Find where the given text appears and provide that cell's center as [X, Y] coordinate. 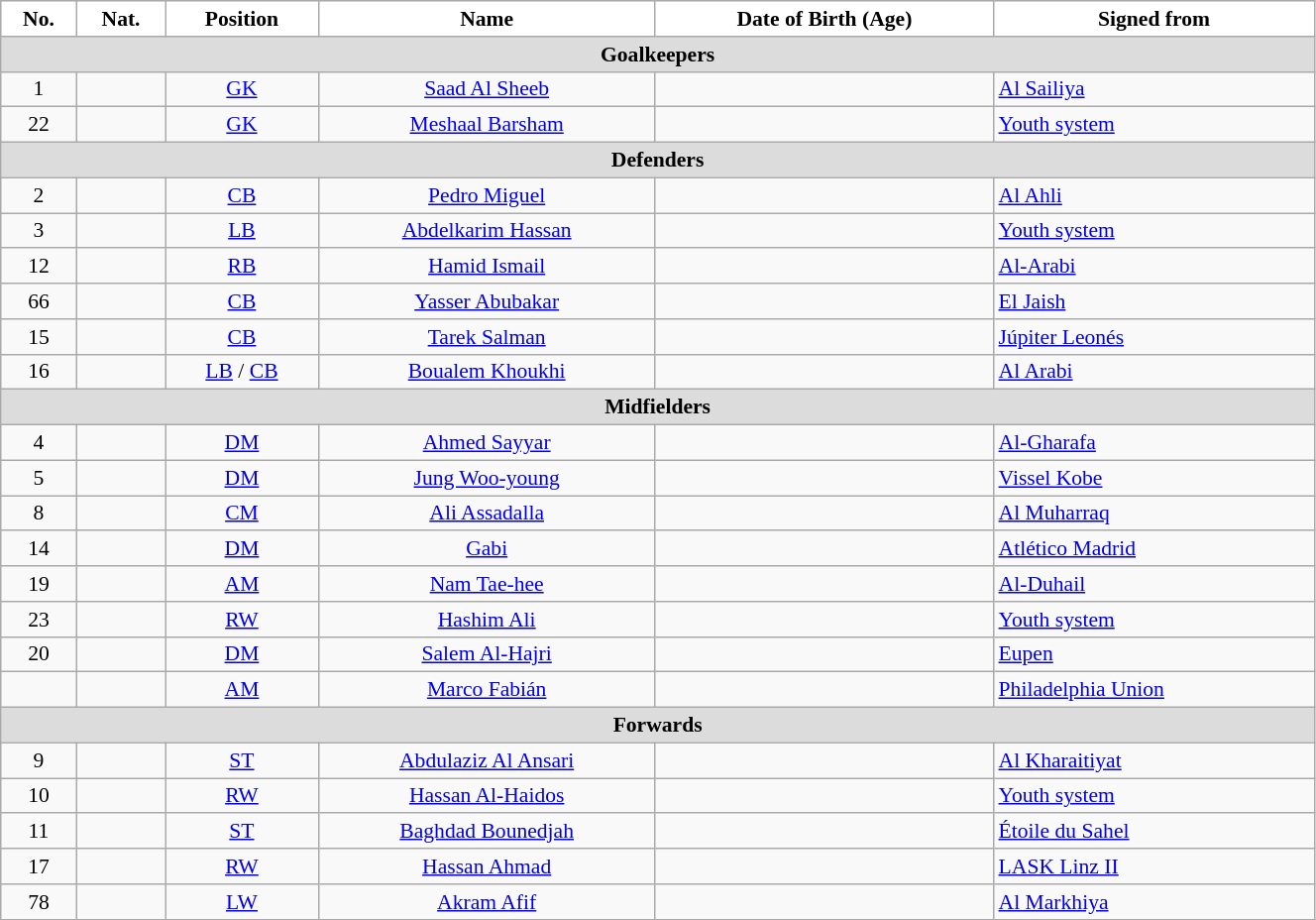
17 [39, 866]
Midfielders [658, 407]
Al Markhiya [1154, 902]
Date of Birth (Age) [824, 19]
Hassan Ahmad [487, 866]
Hassan Al-Haidos [487, 796]
Al Kharaitiyat [1154, 760]
Philadelphia Union [1154, 690]
19 [39, 584]
4 [39, 443]
Tarek Salman [487, 337]
Étoile du Sahel [1154, 832]
8 [39, 514]
1 [39, 89]
Atlético Madrid [1154, 549]
66 [39, 301]
Al Sailiya [1154, 89]
15 [39, 337]
Boualem Khoukhi [487, 372]
Baghdad Bounedjah [487, 832]
Al Arabi [1154, 372]
11 [39, 832]
23 [39, 620]
Al-Arabi [1154, 267]
20 [39, 654]
12 [39, 267]
Nam Tae-hee [487, 584]
3 [39, 231]
LW [242, 902]
Hamid Ismail [487, 267]
Al-Gharafa [1154, 443]
RB [242, 267]
CM [242, 514]
Saad Al Sheeb [487, 89]
Ali Assadalla [487, 514]
78 [39, 902]
Al-Duhail [1154, 584]
Gabi [487, 549]
9 [39, 760]
Abdelkarim Hassan [487, 231]
2 [39, 195]
Eupen [1154, 654]
LB / CB [242, 372]
Pedro Miguel [487, 195]
Abdulaziz Al Ansari [487, 760]
5 [39, 478]
Júpiter Leonés [1154, 337]
10 [39, 796]
Yasser Abubakar [487, 301]
No. [39, 19]
14 [39, 549]
Salem Al-Hajri [487, 654]
LB [242, 231]
Akram Afif [487, 902]
Position [242, 19]
Jung Woo-young [487, 478]
Hashim Ali [487, 620]
Signed from [1154, 19]
Meshaal Barsham [487, 125]
Marco Fabián [487, 690]
Nat. [121, 19]
Name [487, 19]
Al Ahli [1154, 195]
El Jaish [1154, 301]
LASK Linz II [1154, 866]
Ahmed Sayyar [487, 443]
Al Muharraq [1154, 514]
Goalkeepers [658, 55]
Defenders [658, 161]
Forwards [658, 726]
16 [39, 372]
Vissel Kobe [1154, 478]
22 [39, 125]
